From the cell containing the given text, extract its center point as [x, y] coordinate. 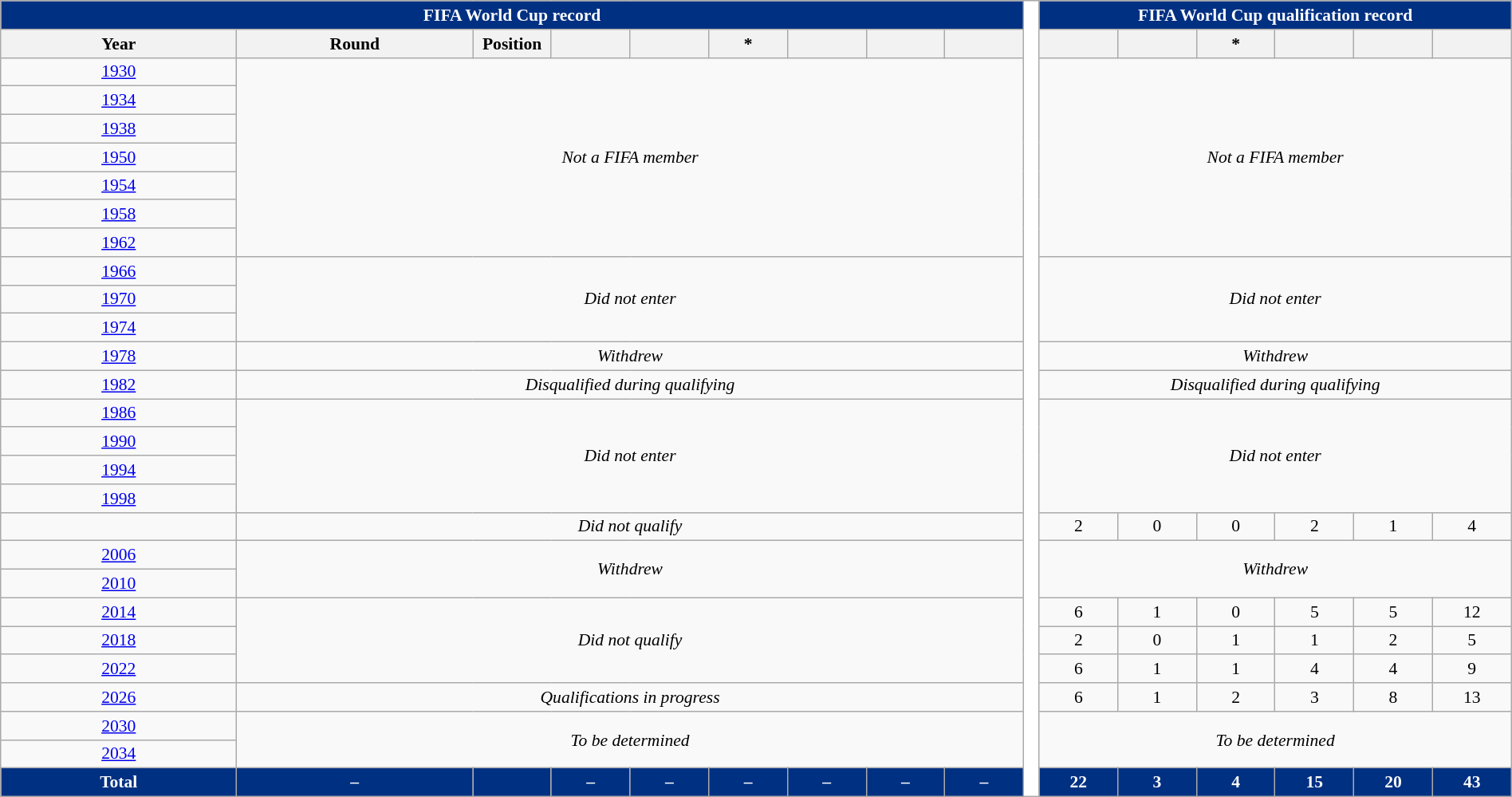
Position [512, 44]
2022 [119, 669]
1994 [119, 470]
2018 [119, 641]
1986 [119, 413]
43 [1472, 783]
Total [119, 783]
2006 [119, 555]
22 [1078, 783]
1974 [119, 328]
15 [1314, 783]
20 [1394, 783]
1934 [119, 101]
Qualifications in progress [630, 697]
Round [355, 44]
1950 [119, 157]
1982 [119, 385]
1998 [119, 499]
12 [1472, 612]
1966 [119, 271]
1970 [119, 299]
1954 [119, 186]
13 [1472, 697]
1938 [119, 129]
2010 [119, 584]
2034 [119, 754]
FIFA World Cup record [512, 15]
2014 [119, 612]
FIFA World Cup qualification record [1275, 15]
1930 [119, 72]
1958 [119, 215]
1962 [119, 243]
1978 [119, 357]
8 [1394, 697]
9 [1472, 669]
Year [119, 44]
1990 [119, 442]
2026 [119, 697]
2030 [119, 726]
